Identify which cell holds the provided text, then report its [X, Y] central coordinate. 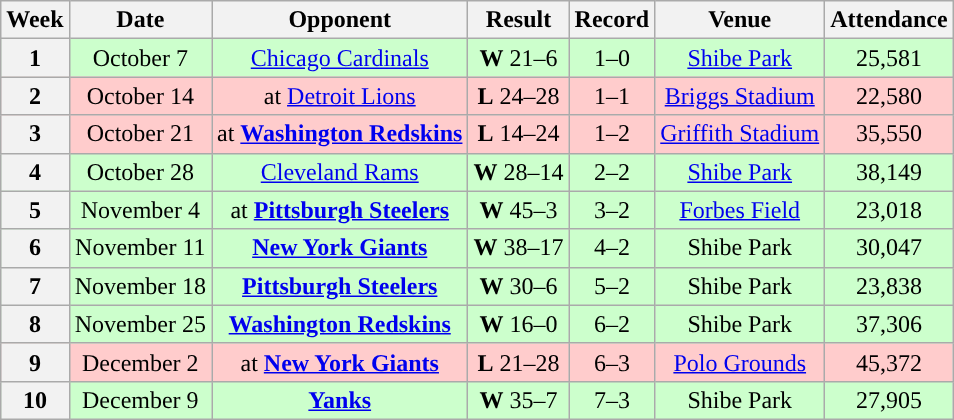
October 28 [140, 172]
October 7 [140, 58]
Week [35, 20]
5–2 [612, 286]
W 16–0 [518, 324]
Opponent [340, 20]
November 4 [140, 210]
at Pittsburgh Steelers [340, 210]
Result [518, 20]
6 [35, 248]
3 [35, 134]
8 [35, 324]
W 21–6 [518, 58]
2–2 [612, 172]
W 28–14 [518, 172]
3–2 [612, 210]
22,580 [889, 96]
at New York Giants [340, 362]
2 [35, 96]
23,838 [889, 286]
7 [35, 286]
W 35–7 [518, 400]
1–0 [612, 58]
25,581 [889, 58]
Forbes Field [740, 210]
Briggs Stadium [740, 96]
35,550 [889, 134]
6–3 [612, 362]
W 30–6 [518, 286]
Venue [740, 20]
5 [35, 210]
Cleveland Rams [340, 172]
W 38–17 [518, 248]
W 45–3 [518, 210]
4–2 [612, 248]
December 9 [140, 400]
November 25 [140, 324]
November 18 [140, 286]
1–2 [612, 134]
December 2 [140, 362]
45,372 [889, 362]
Record [612, 20]
6–2 [612, 324]
27,905 [889, 400]
38,149 [889, 172]
Chicago Cardinals [340, 58]
at Detroit Lions [340, 96]
at Washington Redskins [340, 134]
Griffith Stadium [740, 134]
L 21–28 [518, 362]
9 [35, 362]
7–3 [612, 400]
Pittsburgh Steelers [340, 286]
Washington Redskins [340, 324]
Yanks [340, 400]
October 21 [140, 134]
L 14–24 [518, 134]
New York Giants [340, 248]
November 11 [140, 248]
Attendance [889, 20]
10 [35, 400]
Date [140, 20]
L 24–28 [518, 96]
4 [35, 172]
October 14 [140, 96]
1 [35, 58]
37,306 [889, 324]
23,018 [889, 210]
1–1 [612, 96]
Polo Grounds [740, 362]
30,047 [889, 248]
